Detect which cell encompasses the target text, then output its (X, Y) center coordinate. 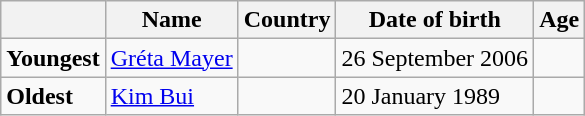
Name (172, 20)
Gréta Mayer (172, 58)
Kim Bui (172, 96)
Country (287, 20)
Date of birth (435, 20)
26 September 2006 (435, 58)
Age (560, 20)
Oldest (53, 96)
20 January 1989 (435, 96)
Youngest (53, 58)
